Locate the cell with the specified text and output its (X, Y) center coordinate. 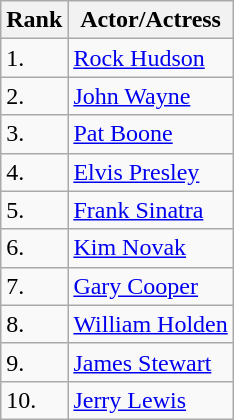
Elvis Presley (150, 172)
Rock Hudson (150, 58)
James Stewart (150, 362)
9. (34, 362)
Gary Cooper (150, 286)
Jerry Lewis (150, 400)
7. (34, 286)
6. (34, 248)
4. (34, 172)
3. (34, 134)
John Wayne (150, 96)
William Holden (150, 324)
Actor/Actress (150, 20)
Rank (34, 20)
5. (34, 210)
10. (34, 400)
2. (34, 96)
Pat Boone (150, 134)
Frank Sinatra (150, 210)
1. (34, 58)
Kim Novak (150, 248)
8. (34, 324)
